Scan for the cell matching the given text and deliver its (x, y) coordinate at center. 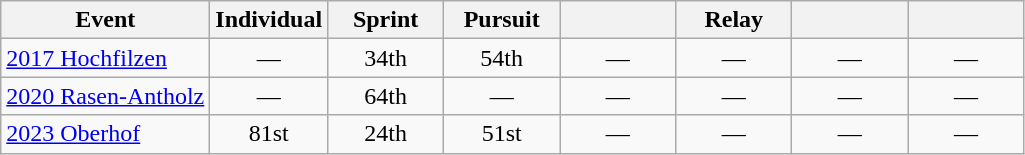
2017 Hochfilzen (106, 58)
51st (502, 134)
2023 Oberhof (106, 134)
54th (502, 58)
2020 Rasen-Antholz (106, 96)
Relay (734, 20)
Sprint (386, 20)
34th (386, 58)
Individual (269, 20)
64th (386, 96)
Event (106, 20)
81st (269, 134)
Pursuit (502, 20)
24th (386, 134)
